Identify which cell holds the provided text, then report its [X, Y] central coordinate. 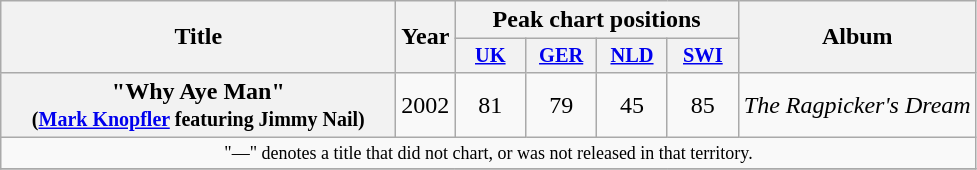
2002 [426, 104]
NLD [632, 56]
Year [426, 37]
SWI [702, 56]
UK [490, 56]
Title [198, 37]
85 [702, 104]
"Why Aye Man" (Mark Knopfler featuring Jimmy Nail) [198, 104]
45 [632, 104]
79 [562, 104]
Album [857, 37]
Peak chart positions [596, 20]
GER [562, 56]
"—" denotes a title that did not chart, or was not released in that territory. [488, 154]
The Ragpicker's Dream [857, 104]
81 [490, 104]
